Determine the (X, Y) coordinate at the center of the cell enclosing the given text.  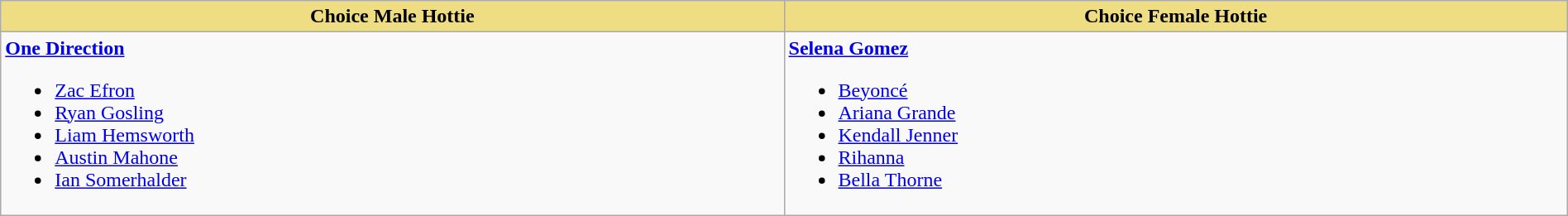
One DirectionZac EfronRyan GoslingLiam HemsworthAustin MahoneIan Somerhalder (392, 124)
Selena GomezBeyoncéAriana GrandeKendall JennerRihannaBella Thorne (1176, 124)
Choice Male Hottie (392, 17)
Choice Female Hottie (1176, 17)
